Extract the (x, y) coordinate from the center of the cell holding the provided text.  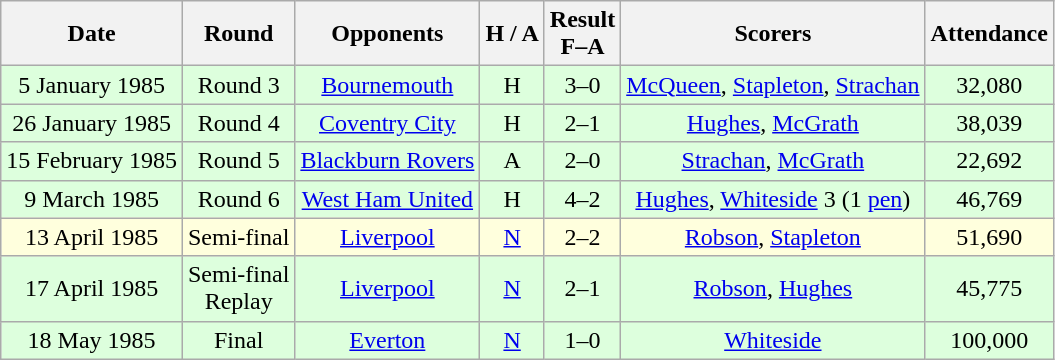
Blackburn Rovers (388, 161)
15 February 1985 (92, 161)
Semi-finalReplay (238, 288)
2–0 (582, 161)
26 January 1985 (92, 123)
Scorers (773, 34)
45,775 (989, 288)
Round 6 (238, 199)
Round 4 (238, 123)
Everton (388, 340)
38,039 (989, 123)
McQueen, Stapleton, Strachan (773, 85)
22,692 (989, 161)
Robson, Hughes (773, 288)
9 March 1985 (92, 199)
Semi-final (238, 237)
100,000 (989, 340)
Round 3 (238, 85)
Bournemouth (388, 85)
Robson, Stapleton (773, 237)
Coventry City (388, 123)
Round (238, 34)
Hughes, Whiteside 3 (1 pen) (773, 199)
West Ham United (388, 199)
17 April 1985 (92, 288)
Whiteside (773, 340)
A (512, 161)
51,690 (989, 237)
Date (92, 34)
3–0 (582, 85)
Opponents (388, 34)
18 May 1985 (92, 340)
Strachan, McGrath (773, 161)
13 April 1985 (92, 237)
Round 5 (238, 161)
Attendance (989, 34)
46,769 (989, 199)
4–2 (582, 199)
32,080 (989, 85)
ResultF–A (582, 34)
Final (238, 340)
5 January 1985 (92, 85)
H / A (512, 34)
Hughes, McGrath (773, 123)
2–2 (582, 237)
1–0 (582, 340)
